Output the (X, Y) coordinate of the center of the cell containing the given text.  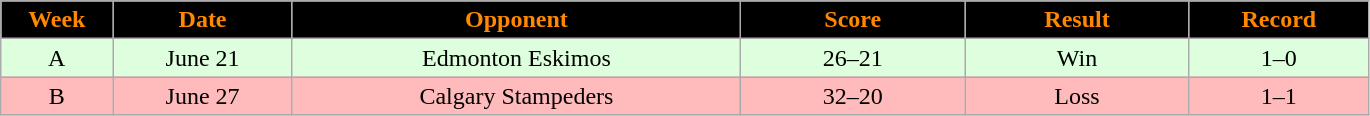
B (57, 96)
Win (1077, 58)
32–20 (853, 96)
1–0 (1278, 58)
26–21 (853, 58)
Week (57, 20)
Score (853, 20)
1–1 (1278, 96)
Date (202, 20)
Loss (1077, 96)
Edmonton Eskimos (516, 58)
June 27 (202, 96)
Opponent (516, 20)
Calgary Stampeders (516, 96)
June 21 (202, 58)
Result (1077, 20)
Record (1278, 20)
A (57, 58)
